Output the (X, Y) coordinate of the center of the cell containing the given text.  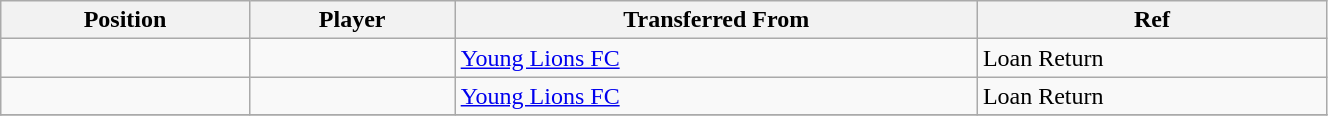
Player (352, 20)
Position (125, 20)
Ref (1152, 20)
Transferred From (716, 20)
